Pinpoint the cell where the given text exists, returning its (X, Y) midpoint coordinate. 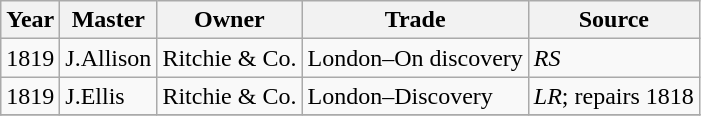
Master (108, 20)
LR; repairs 1818 (614, 96)
J.Allison (108, 58)
London–Discovery (415, 96)
Trade (415, 20)
Source (614, 20)
J.Ellis (108, 96)
London–On discovery (415, 58)
Year (30, 20)
RS (614, 58)
Owner (230, 20)
